Pinpoint the cell where the given text exists, returning its [X, Y] midpoint coordinate. 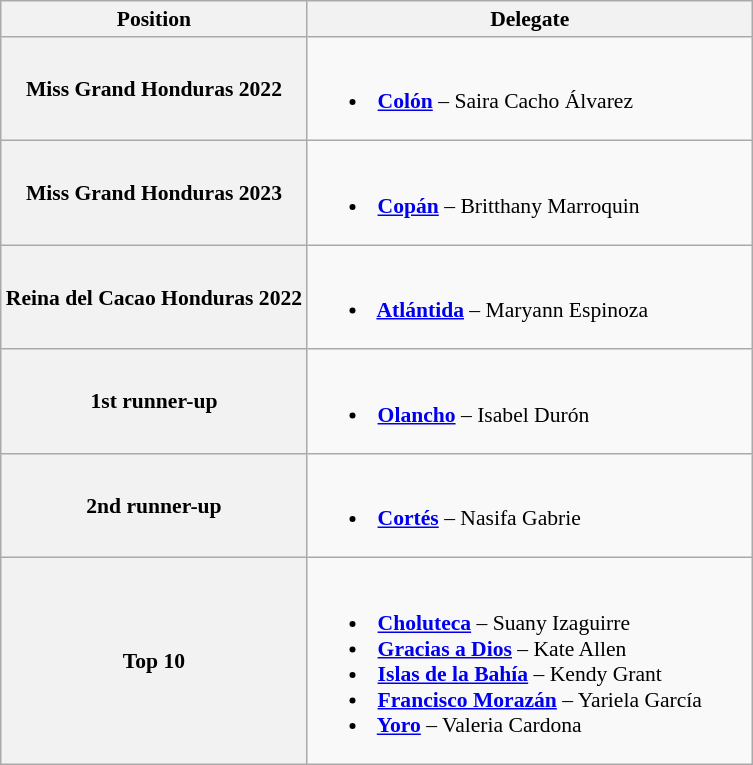
2nd runner-up [154, 506]
Delegate [530, 19]
Choluteca – Suany Izaguirre Gracias a Dios – Kate Allen Islas de la Bahía – Kendy Grant Francisco Morazán – Yariela García Yoro – Valeria Cardona [530, 661]
Miss Grand Honduras 2022 [154, 89]
Olancho – Isabel Durón [530, 402]
Copán – Britthany Marroquin [530, 193]
Miss Grand Honduras 2023 [154, 193]
Reina del Cacao Honduras 2022 [154, 297]
Atlántida – Maryann Espinoza [530, 297]
1st runner-up [154, 402]
Cortés – Nasifa Gabrie [530, 506]
Top 10 [154, 661]
Colón – Saira Cacho Álvarez [530, 89]
Position [154, 19]
